Provide the [x, y] coordinate of the cell's center where the given text is located.  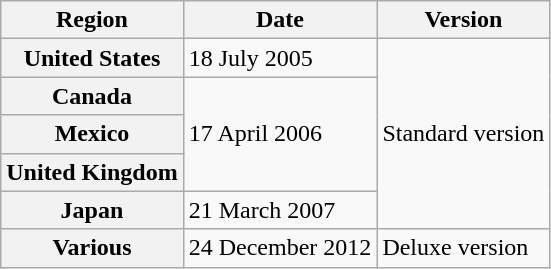
24 December 2012 [280, 248]
Canada [92, 96]
Japan [92, 210]
Mexico [92, 134]
Region [92, 20]
17 April 2006 [280, 134]
Deluxe version [464, 248]
Standard version [464, 134]
United Kingdom [92, 172]
Version [464, 20]
United States [92, 58]
Date [280, 20]
Various [92, 248]
18 July 2005 [280, 58]
21 March 2007 [280, 210]
